Locate the cell with the specified text and output its (x, y) center coordinate. 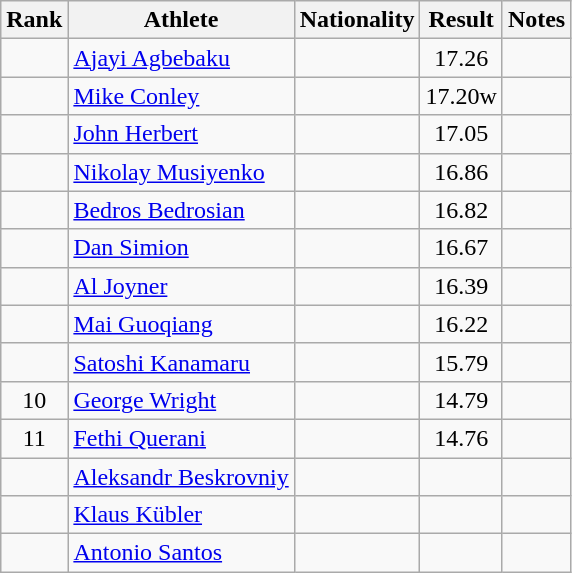
Notes (536, 20)
Aleksandr Beskrovniy (181, 477)
11 (34, 438)
14.76 (461, 438)
16.86 (461, 172)
17.26 (461, 58)
John Herbert (181, 134)
Al Joyner (181, 286)
Mike Conley (181, 96)
Athlete (181, 20)
Ajayi Agbebaku (181, 58)
17.20w (461, 96)
Rank (34, 20)
Dan Simion (181, 248)
Nikolay Musiyenko (181, 172)
Klaus Kübler (181, 515)
16.67 (461, 248)
Result (461, 20)
George Wright (181, 400)
15.79 (461, 362)
Fethi Querani (181, 438)
Bedros Bedrosian (181, 210)
16.82 (461, 210)
Mai Guoqiang (181, 324)
16.22 (461, 324)
Satoshi Kanamaru (181, 362)
Nationality (357, 20)
Antonio Santos (181, 553)
17.05 (461, 134)
10 (34, 400)
14.79 (461, 400)
16.39 (461, 286)
